For the text-containing cell, return its midpoint in (x, y) coordinate format. 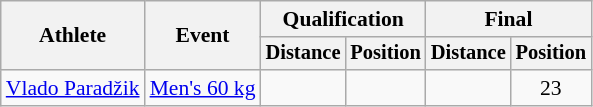
Qualification (344, 19)
Men's 60 kg (203, 88)
23 (551, 88)
Athlete (73, 36)
Final (508, 19)
Event (203, 36)
Vlado Paradžik (73, 88)
